Find where the given text appears and provide that cell's center as (x, y) coordinate. 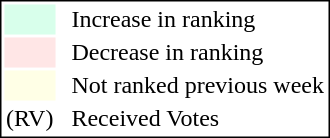
Decrease in ranking (198, 53)
Not ranked previous week (198, 85)
Received Votes (198, 119)
(RV) (29, 119)
Increase in ranking (198, 19)
